Extract the (x, y) coordinate from the center of the cell holding the provided text.  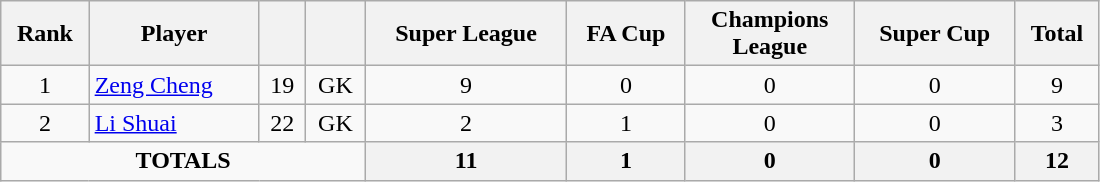
Rank (45, 34)
Player (174, 34)
12 (1057, 161)
Zeng Cheng (174, 85)
11 (466, 161)
19 (282, 85)
Super League (466, 34)
Super Cup (934, 34)
3 (1057, 123)
FA Cup (626, 34)
22 (282, 123)
ChampionsLeague (770, 34)
Total (1057, 34)
Li Shuai (174, 123)
TOTALS (184, 161)
